Return the [X, Y] coordinate for the center point of the cell that contains the specified text.  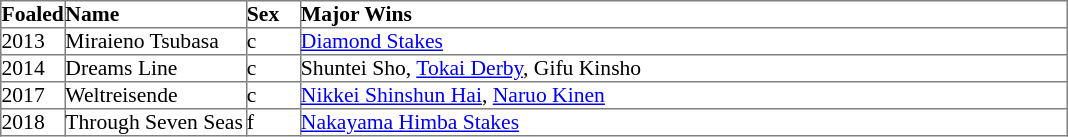
Nikkei Shinshun Hai, Naruo Kinen [683, 96]
f [273, 122]
2018 [33, 122]
2013 [33, 42]
Sex [273, 14]
Miraieno Tsubasa [156, 42]
Dreams Line [156, 68]
2014 [33, 68]
Name [156, 14]
Major Wins [683, 14]
Nakayama Himba Stakes [683, 122]
Shuntei Sho, Tokai Derby, Gifu Kinsho [683, 68]
Weltreisende [156, 96]
Through Seven Seas [156, 122]
Foaled [33, 14]
2017 [33, 96]
Diamond Stakes [683, 42]
